Return the (x, y) coordinate for the center point of the cell that contains the specified text.  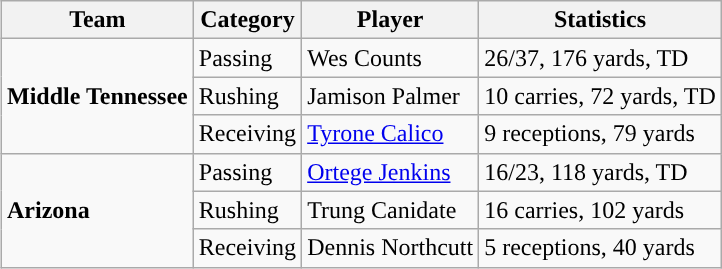
Arizona (98, 210)
5 receptions, 40 yards (600, 248)
Trung Canidate (390, 210)
Player (390, 20)
Category (247, 20)
9 receptions, 79 yards (600, 134)
26/37, 176 yards, TD (600, 58)
Dennis Northcutt (390, 248)
Middle Tennessee (98, 96)
Team (98, 20)
Ortege Jenkins (390, 172)
Statistics (600, 20)
16/23, 118 yards, TD (600, 172)
10 carries, 72 yards, TD (600, 96)
Jamison Palmer (390, 96)
16 carries, 102 yards (600, 210)
Wes Counts (390, 58)
Tyrone Calico (390, 134)
